Extract the (X, Y) coordinate from the center of the cell holding the provided text.  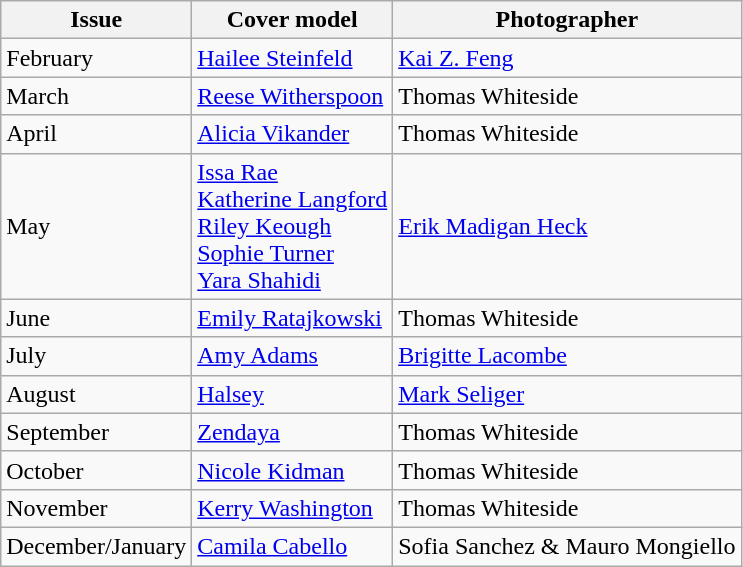
Reese Witherspoon (292, 96)
February (96, 58)
November (96, 508)
Emily Ratajkowski (292, 318)
Amy Adams (292, 356)
October (96, 470)
May (96, 226)
September (96, 432)
July (96, 356)
Sofia Sanchez & Mauro Mongiello (567, 546)
Issa RaeKatherine LangfordRiley KeoughSophie TurnerYara Shahidi (292, 226)
December/January (96, 546)
Hailee Steinfeld (292, 58)
Photographer (567, 20)
June (96, 318)
Brigitte Lacombe (567, 356)
March (96, 96)
August (96, 394)
Issue (96, 20)
Kerry Washington (292, 508)
Nicole Kidman (292, 470)
Alicia Vikander (292, 134)
Zendaya (292, 432)
Kai Z. Feng (567, 58)
Camila Cabello (292, 546)
Halsey (292, 394)
Cover model (292, 20)
Erik Madigan Heck (567, 226)
April (96, 134)
Mark Seliger (567, 394)
